Find where the given text appears and provide that cell's center as [X, Y] coordinate. 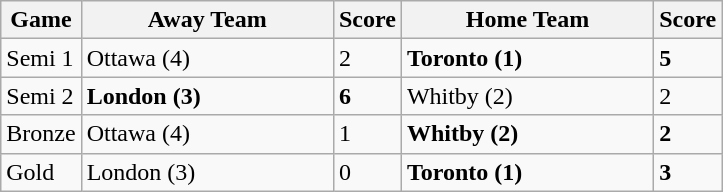
Semi 1 [41, 58]
Bronze [41, 134]
Gold [41, 172]
3 [688, 172]
6 [367, 96]
Semi 2 [41, 96]
Home Team [527, 20]
Away Team [207, 20]
5 [688, 58]
1 [367, 134]
0 [367, 172]
Game [41, 20]
